Capture the cell that displays the provided text and extract its [x, y] central coordinate. 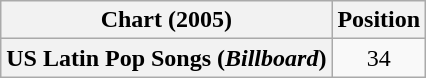
Position [379, 20]
Chart (2005) [166, 20]
34 [379, 58]
US Latin Pop Songs (Billboard) [166, 58]
